Output the [X, Y] coordinate of the center of the cell containing the given text.  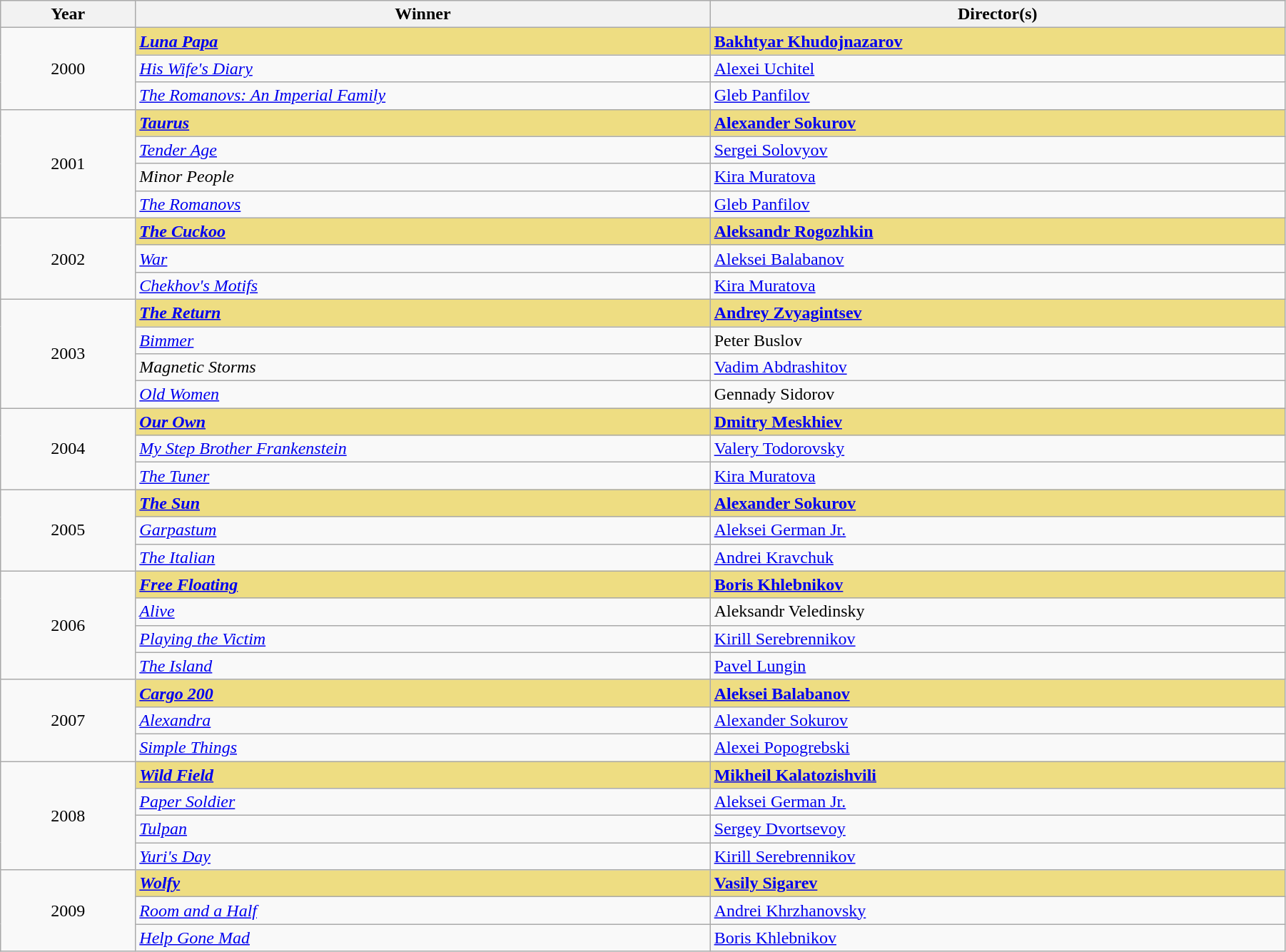
Wolfy [422, 883]
Wild Field [422, 774]
Simple Things [422, 747]
Winner [422, 14]
The Sun [422, 503]
Alexei Popogrebski [998, 747]
Chekhov's Motifs [422, 285]
Cargo 200 [422, 693]
Andrey Zvyagintsev [998, 313]
The Tuner [422, 476]
Andrei Khrzhanovsky [998, 911]
Free Floating [422, 584]
Vadim Abdrashitov [998, 368]
Director(s) [998, 14]
Yuri's Day [422, 856]
The Island [422, 666]
Dmitry Meskhiev [998, 422]
Help Gone Mad [422, 938]
Taurus [422, 123]
Sergei Solovyov [998, 150]
The Romanovs: An Imperial Family [422, 96]
War [422, 258]
Aleksandr Rogozhkin [998, 231]
My Step Brother Frankenstein [422, 449]
Andrei Kravchuk [998, 557]
Valery Todorovsky [998, 449]
2000 [69, 69]
2009 [69, 911]
Magnetic Storms [422, 368]
Minor People [422, 177]
Pavel Lungin [998, 666]
Aleksandr Veledinsky [998, 612]
Alive [422, 612]
Paper Soldier [422, 802]
The Cuckoo [422, 231]
Luna Papa [422, 41]
The Return [422, 313]
Tender Age [422, 150]
Tulpan [422, 829]
The Romanovs [422, 204]
2005 [69, 530]
Our Own [422, 422]
Old Women [422, 395]
Playing the Victim [422, 639]
The Italian [422, 557]
Garpastum [422, 530]
Room and a Half [422, 911]
His Wife's Diary [422, 69]
Alexei Uchitel [998, 69]
2002 [69, 258]
2003 [69, 353]
Alexandra [422, 720]
Bakhtyar Khudojnazarov [998, 41]
Vasily Sigarev [998, 883]
Mikheil Kalatozishvili [998, 774]
2008 [69, 815]
Bimmer [422, 340]
Year [69, 14]
Gennady Sidorov [998, 395]
2006 [69, 625]
2001 [69, 163]
Peter Buslov [998, 340]
2007 [69, 720]
2004 [69, 449]
Sergey Dvortsevoy [998, 829]
